Search for the cell housing the specified text and yield its [X, Y] center coordinate. 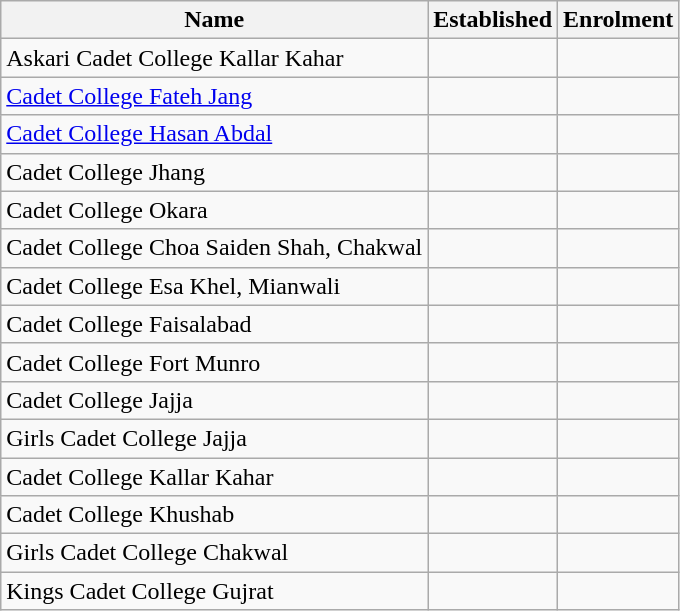
Cadet College Hasan Abdal [214, 134]
Cadet College Esa Khel, Mianwali [214, 286]
Cadet College Khushab [214, 515]
Cadet College Choa Saiden Shah, Chakwal [214, 248]
Cadet College Fort Munro [214, 362]
Kings Cadet College Gujrat [214, 591]
Cadet College Fateh Jang [214, 96]
Name [214, 20]
Established [493, 20]
Girls Cadet College Jajja [214, 438]
Cadet College Kallar Kahar [214, 477]
Askari Cadet College Kallar Kahar [214, 58]
Enrolment [618, 20]
Cadet College Jhang [214, 172]
Girls Cadet College Chakwal [214, 553]
Cadet College Jajja [214, 400]
Cadet College Okara [214, 210]
Cadet College Faisalabad [214, 324]
